Provide the [x, y] coordinate of the cell's center where the given text is located.  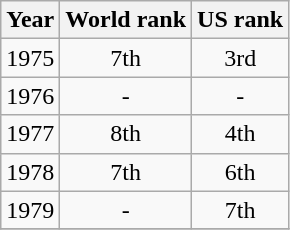
1978 [30, 172]
1976 [30, 96]
8th [126, 134]
3rd [240, 58]
1977 [30, 134]
World rank [126, 20]
6th [240, 172]
Year [30, 20]
1979 [30, 210]
US rank [240, 20]
1975 [30, 58]
4th [240, 134]
